Detect which cell encompasses the target text, then output its (x, y) center coordinate. 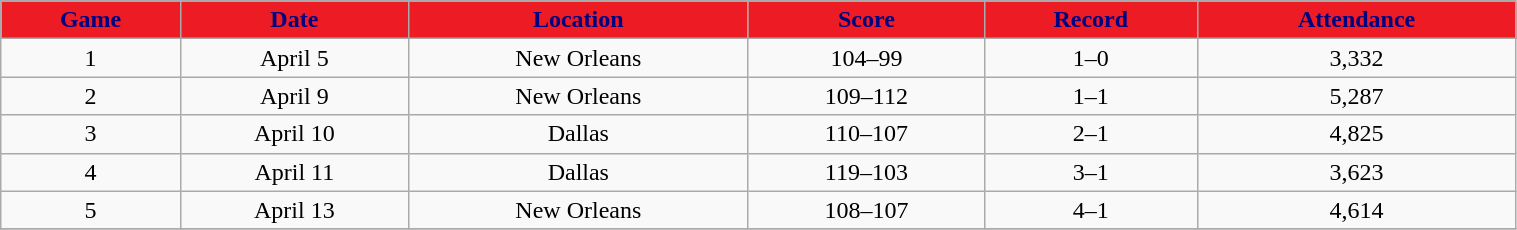
5 (91, 210)
110–107 (866, 134)
109–112 (866, 96)
Game (91, 20)
Score (866, 20)
April 9 (294, 96)
Location (578, 20)
April 11 (294, 172)
Date (294, 20)
5,287 (1356, 96)
April 13 (294, 210)
April 10 (294, 134)
3 (91, 134)
108–107 (866, 210)
1–1 (1090, 96)
104–99 (866, 58)
1–0 (1090, 58)
Attendance (1356, 20)
3,332 (1356, 58)
April 5 (294, 58)
3,623 (1356, 172)
4,614 (1356, 210)
3–1 (1090, 172)
1 (91, 58)
119–103 (866, 172)
4,825 (1356, 134)
2 (91, 96)
Record (1090, 20)
4 (91, 172)
2–1 (1090, 134)
4–1 (1090, 210)
